Extract the (X, Y) coordinate from the center of the cell holding the provided text.  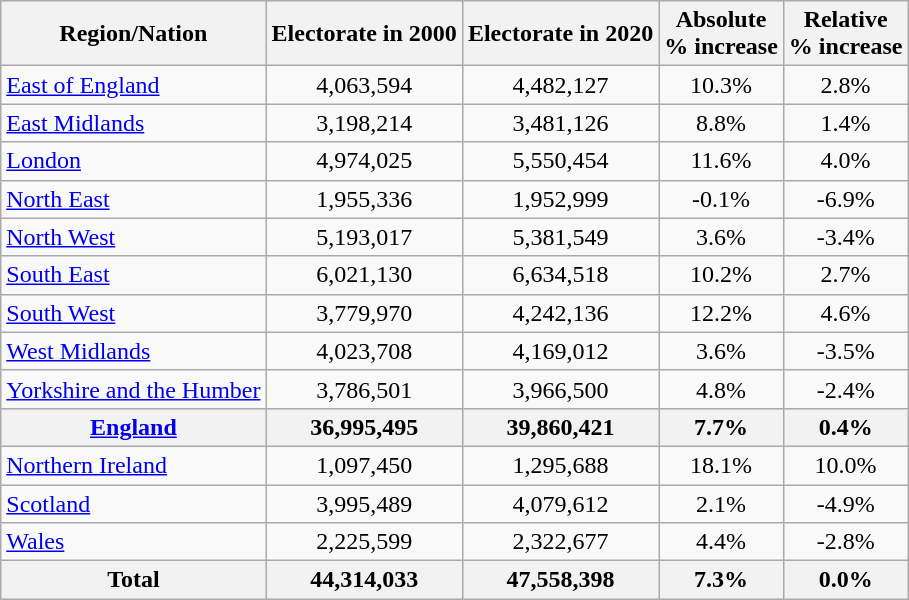
2.8% (846, 85)
-3.4% (846, 237)
5,193,017 (364, 237)
11.6% (722, 161)
Region/Nation (134, 34)
4,242,136 (560, 313)
4.4% (722, 542)
7.7% (722, 427)
Northern Ireland (134, 465)
4,023,708 (364, 351)
10.0% (846, 465)
4,974,025 (364, 161)
Electorate in 2020 (560, 34)
0.4% (846, 427)
Yorkshire and the Humber (134, 389)
5,550,454 (560, 161)
East Midlands (134, 123)
4,482,127 (560, 85)
18.1% (722, 465)
1,097,450 (364, 465)
3,966,500 (560, 389)
-2.4% (846, 389)
-0.1% (722, 199)
1,295,688 (560, 465)
4.6% (846, 313)
London (134, 161)
3,481,126 (560, 123)
1,955,336 (364, 199)
10.2% (722, 275)
South East (134, 275)
3,779,970 (364, 313)
4.0% (846, 161)
Wales (134, 542)
3,198,214 (364, 123)
4,063,594 (364, 85)
6,021,130 (364, 275)
4.8% (722, 389)
8.8% (722, 123)
North West (134, 237)
6,634,518 (560, 275)
Total (134, 580)
-4.9% (846, 503)
2.1% (722, 503)
44,314,033 (364, 580)
39,860,421 (560, 427)
-3.5% (846, 351)
12.2% (722, 313)
Absolute% increase (722, 34)
East of England (134, 85)
Relative% increase (846, 34)
4,079,612 (560, 503)
2.7% (846, 275)
5,381,549 (560, 237)
4,169,012 (560, 351)
2,322,677 (560, 542)
1.4% (846, 123)
7.3% (722, 580)
Electorate in 2000 (364, 34)
3,995,489 (364, 503)
-2.8% (846, 542)
3,786,501 (364, 389)
2,225,599 (364, 542)
-6.9% (846, 199)
0.0% (846, 580)
North East (134, 199)
South West (134, 313)
West Midlands (134, 351)
1,952,999 (560, 199)
England (134, 427)
10.3% (722, 85)
47,558,398 (560, 580)
Scotland (134, 503)
36,995,495 (364, 427)
